Provide the (X, Y) coordinate of the cell's center where the given text is located.  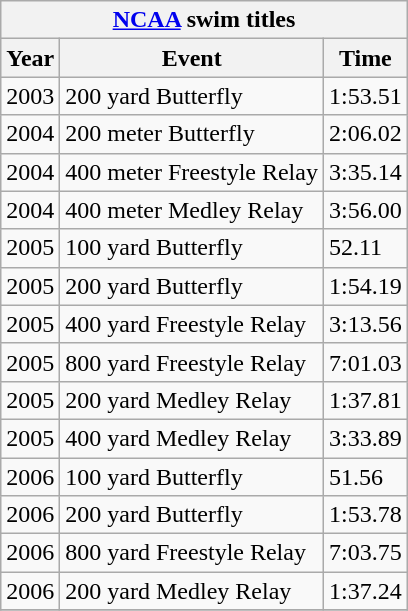
52.11 (365, 248)
1:37.24 (365, 591)
Event (192, 58)
1:53.78 (365, 515)
3:56.00 (365, 210)
2003 (30, 96)
NCAA swim titles (204, 20)
400 meter Medley Relay (192, 210)
400 yard Medley Relay (192, 438)
3:35.14 (365, 172)
3:13.56 (365, 324)
200 meter Butterfly (192, 134)
Year (30, 58)
2:06.02 (365, 134)
1:54.19 (365, 286)
7:03.75 (365, 553)
400 yard Freestyle Relay (192, 324)
7:01.03 (365, 362)
51.56 (365, 477)
1:37.81 (365, 400)
3:33.89 (365, 438)
400 meter Freestyle Relay (192, 172)
1:53.51 (365, 96)
Time (365, 58)
